Output the [x, y] coordinate of the center of the cell containing the given text.  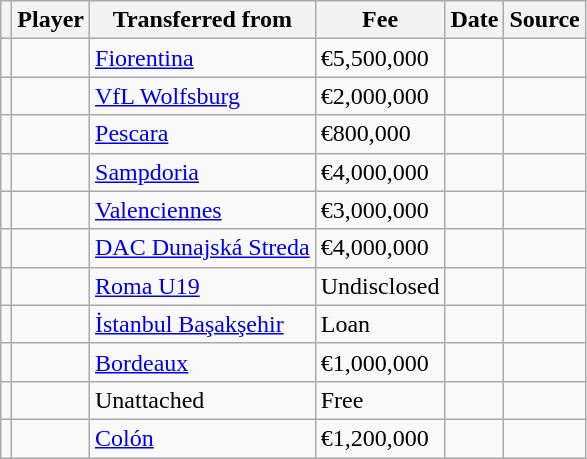
Unattached [203, 400]
Pescara [203, 134]
Roma U19 [203, 286]
€2,000,000 [380, 96]
€1,200,000 [380, 438]
€5,500,000 [380, 58]
€3,000,000 [380, 210]
Free [380, 400]
Undisclosed [380, 286]
VfL Wolfsburg [203, 96]
Source [544, 20]
DAC Dunajská Streda [203, 248]
Player [51, 20]
€1,000,000 [380, 362]
Colón [203, 438]
€800,000 [380, 134]
Valenciennes [203, 210]
Sampdoria [203, 172]
Bordeaux [203, 362]
Loan [380, 324]
Date [474, 20]
İstanbul Başakşehir [203, 324]
Fee [380, 20]
Fiorentina [203, 58]
Transferred from [203, 20]
